Provide the (x, y) coordinate of the cell's center where the given text is located.  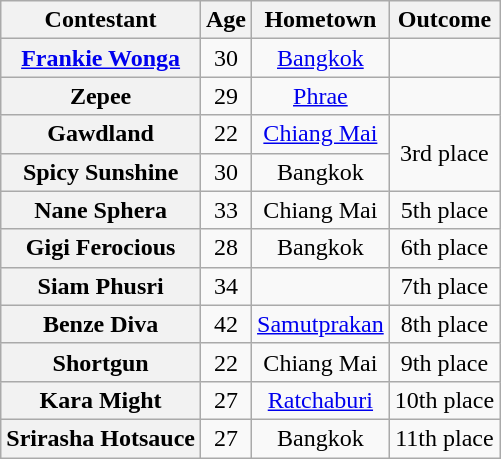
Phrae (321, 96)
29 (226, 96)
3rd place (444, 153)
Nane Sphera (101, 210)
Shortgun (101, 362)
9th place (444, 362)
28 (226, 248)
Kara Might (101, 400)
Srirasha Hotsauce (101, 438)
Hometown (321, 20)
Gigi Ferocious (101, 248)
Zepee (101, 96)
Ratchaburi (321, 400)
42 (226, 324)
10th place (444, 400)
6th place (444, 248)
7th place (444, 286)
5th place (444, 210)
Outcome (444, 20)
Gawdland (101, 134)
Samutprakan (321, 324)
Spicy Sunshine (101, 172)
Siam Phusri (101, 286)
Age (226, 20)
Contestant (101, 20)
Frankie Wonga (101, 58)
11th place (444, 438)
Benze Diva (101, 324)
33 (226, 210)
34 (226, 286)
8th place (444, 324)
